Capture the cell that displays the provided text and extract its [X, Y] central coordinate. 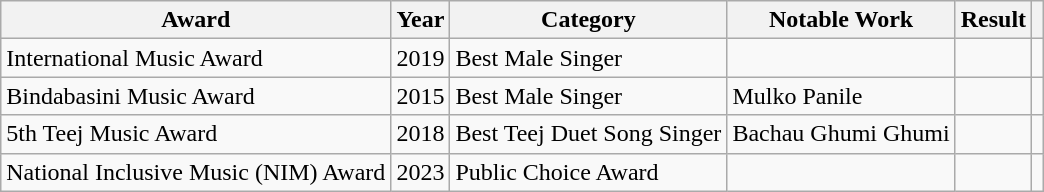
Public Choice Award [588, 172]
Best Teej Duet Song Singer [588, 134]
2019 [420, 58]
Bachau Ghumi Ghumi [841, 134]
Category [588, 20]
Bindabasini Music Award [196, 96]
5th Teej Music Award [196, 134]
Mulko Panile [841, 96]
International Music Award [196, 58]
Year [420, 20]
National Inclusive Music (NIM) Award [196, 172]
Award [196, 20]
Result [993, 20]
2023 [420, 172]
2015 [420, 96]
2018 [420, 134]
Notable Work [841, 20]
